Determine the [X, Y] coordinate at the center of the cell enclosing the given text.  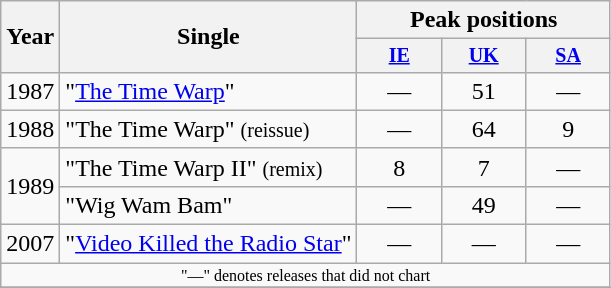
8 [399, 167]
"The Time Warp" (reissue) [208, 129]
"Video Killed the Radio Star" [208, 244]
49 [483, 205]
1989 [30, 186]
Single [208, 37]
"—" denotes releases that did not chart [306, 275]
9 [568, 129]
2007 [30, 244]
SA [568, 56]
"The Time Warp" [208, 91]
64 [483, 129]
UK [483, 56]
1987 [30, 91]
Year [30, 37]
7 [483, 167]
IE [399, 56]
1988 [30, 129]
"The Time Warp II" (remix) [208, 167]
"Wig Wam Bam" [208, 205]
Peak positions [484, 20]
51 [483, 91]
